Capture the cell that displays the provided text and extract its [x, y] central coordinate. 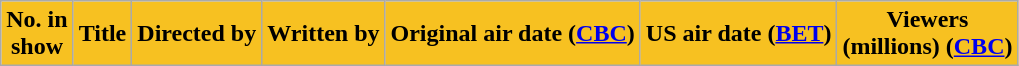
Viewers (millions) (CBC) [928, 34]
Title [102, 34]
Directed by [197, 34]
US air date (BET) [738, 34]
Original air date (CBC) [512, 34]
Written by [324, 34]
No. inshow [37, 34]
